Find where the given text appears and provide that cell's center as [X, Y] coordinate. 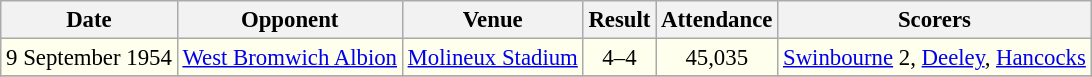
Date [89, 20]
45,035 [717, 58]
Molineux Stadium [492, 58]
Swinbourne 2, Deeley, Hancocks [934, 58]
Opponent [290, 20]
West Bromwich Albion [290, 58]
Scorers [934, 20]
9 September 1954 [89, 58]
4–4 [620, 58]
Venue [492, 20]
Attendance [717, 20]
Result [620, 20]
